From the cell containing the given text, extract its center point as (x, y) coordinate. 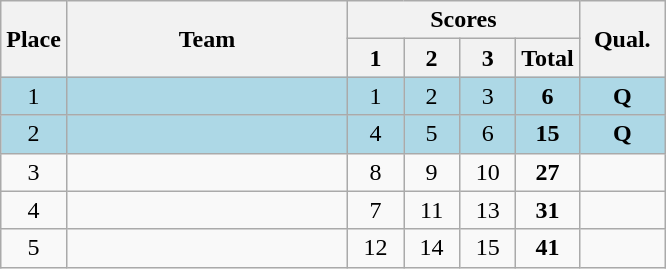
Total (548, 58)
9 (432, 172)
13 (488, 210)
Place (34, 39)
11 (432, 210)
31 (548, 210)
Qual. (622, 39)
7 (376, 210)
14 (432, 248)
8 (376, 172)
Team (206, 39)
12 (376, 248)
27 (548, 172)
41 (548, 248)
10 (488, 172)
Scores (464, 20)
